Extract the [x, y] coordinate from the center of the cell holding the provided text.  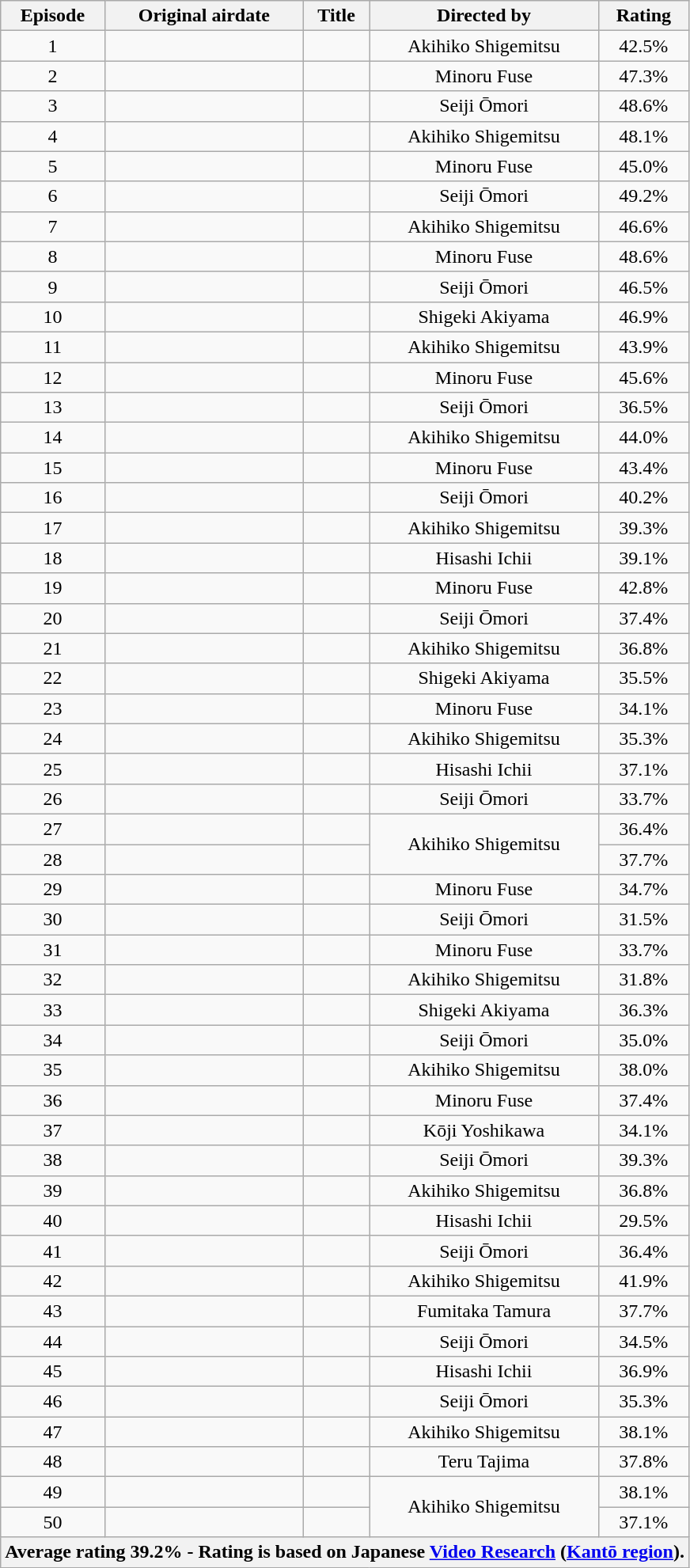
46.5% [643, 287]
46.9% [643, 317]
36.5% [643, 408]
45 [52, 1372]
36.3% [643, 1010]
Rating [643, 16]
31.5% [643, 920]
50 [52, 1522]
7 [52, 226]
Kōji Yoshikawa [484, 1130]
34.5% [643, 1342]
5 [52, 166]
47.3% [643, 76]
6 [52, 196]
40.2% [643, 498]
22 [52, 678]
17 [52, 528]
14 [52, 438]
49.2% [643, 196]
11 [52, 347]
Original airdate [204, 16]
43.9% [643, 347]
23 [52, 708]
38 [52, 1160]
8 [52, 256]
42 [52, 1281]
48.1% [643, 136]
1 [52, 46]
25 [52, 769]
Title [337, 16]
48 [52, 1462]
Teru Tajima [484, 1462]
12 [52, 378]
16 [52, 498]
42.5% [643, 46]
39 [52, 1190]
4 [52, 136]
27 [52, 829]
33 [52, 1010]
35 [52, 1070]
46.6% [643, 226]
Episode [52, 16]
26 [52, 799]
21 [52, 648]
15 [52, 468]
19 [52, 588]
49 [52, 1492]
36 [52, 1100]
10 [52, 317]
44 [52, 1342]
45.0% [643, 166]
35.0% [643, 1040]
3 [52, 106]
24 [52, 738]
18 [52, 558]
45.6% [643, 378]
35.5% [643, 678]
42.8% [643, 588]
Average rating 39.2% - Rating is based on Japanese Video Research (Kantō region). [345, 1552]
28 [52, 859]
43 [52, 1311]
31 [52, 950]
36.9% [643, 1372]
44.0% [643, 438]
41 [52, 1251]
41.9% [643, 1281]
40 [52, 1221]
29.5% [643, 1221]
37.8% [643, 1462]
34.7% [643, 890]
43.4% [643, 468]
20 [52, 618]
32 [52, 980]
Directed by [484, 16]
34 [52, 1040]
13 [52, 408]
29 [52, 890]
2 [52, 76]
Fumitaka Tamura [484, 1311]
39.1% [643, 558]
47 [52, 1432]
46 [52, 1402]
38.0% [643, 1070]
37 [52, 1130]
30 [52, 920]
31.8% [643, 980]
9 [52, 287]
